Search for the cell housing the specified text and yield its (X, Y) center coordinate. 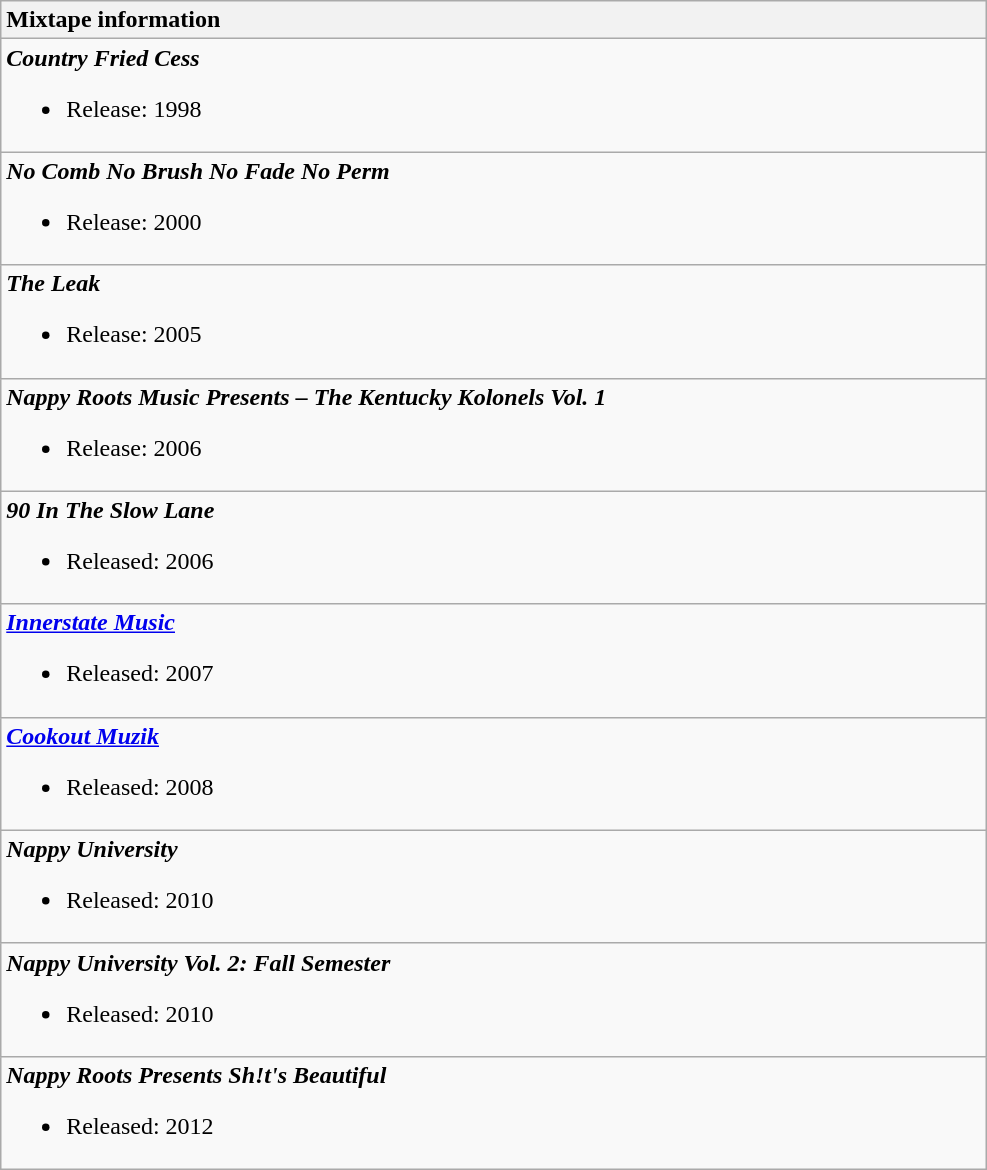
Mixtape information (494, 20)
Nappy University Vol. 2: Fall SemesterReleased: 2010 (494, 1000)
Nappy Roots Presents Sh!t's BeautifulReleased: 2012 (494, 1112)
No Comb No Brush No Fade No PermRelease: 2000 (494, 208)
Nappy Roots Music Presents – The Kentucky Kolonels Vol. 1Release: 2006 (494, 434)
90 In The Slow LaneReleased: 2006 (494, 548)
Cookout MuzikReleased: 2008 (494, 774)
Innerstate MusicReleased: 2007 (494, 660)
Country Fried CessRelease: 1998 (494, 96)
The LeakRelease: 2005 (494, 322)
Nappy UniversityReleased: 2010 (494, 886)
